Output the (X, Y) coordinate of the center of the cell containing the given text.  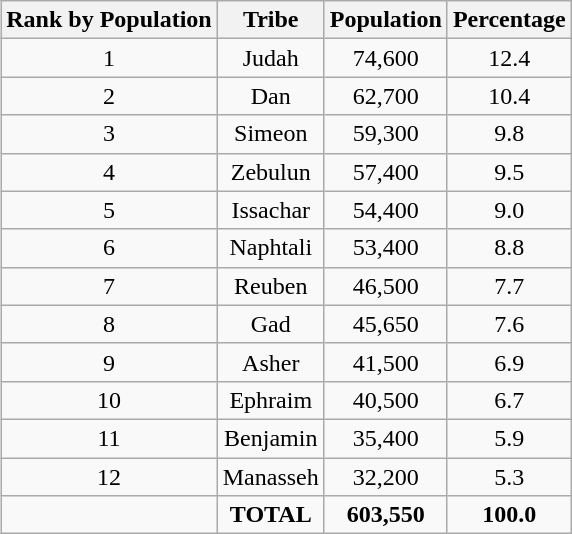
54,400 (386, 210)
9 (109, 362)
603,550 (386, 515)
Benjamin (270, 438)
6.7 (509, 400)
4 (109, 172)
5 (109, 210)
Ephraim (270, 400)
5.3 (509, 477)
12.4 (509, 58)
Judah (270, 58)
62,700 (386, 96)
40,500 (386, 400)
46,500 (386, 286)
7.6 (509, 324)
9.0 (509, 210)
8 (109, 324)
6 (109, 248)
Manasseh (270, 477)
10 (109, 400)
45,650 (386, 324)
TOTAL (270, 515)
Naphtali (270, 248)
Rank by Population (109, 20)
12 (109, 477)
Asher (270, 362)
32,200 (386, 477)
74,600 (386, 58)
Issachar (270, 210)
6.9 (509, 362)
10.4 (509, 96)
Simeon (270, 134)
Dan (270, 96)
59,300 (386, 134)
35,400 (386, 438)
Gad (270, 324)
9.8 (509, 134)
3 (109, 134)
Percentage (509, 20)
1 (109, 58)
2 (109, 96)
Zebulun (270, 172)
9.5 (509, 172)
Population (386, 20)
57,400 (386, 172)
53,400 (386, 248)
Reuben (270, 286)
41,500 (386, 362)
7.7 (509, 286)
7 (109, 286)
Tribe (270, 20)
5.9 (509, 438)
11 (109, 438)
100.0 (509, 515)
8.8 (509, 248)
